Return [X, Y] of the center of cell containing provided text 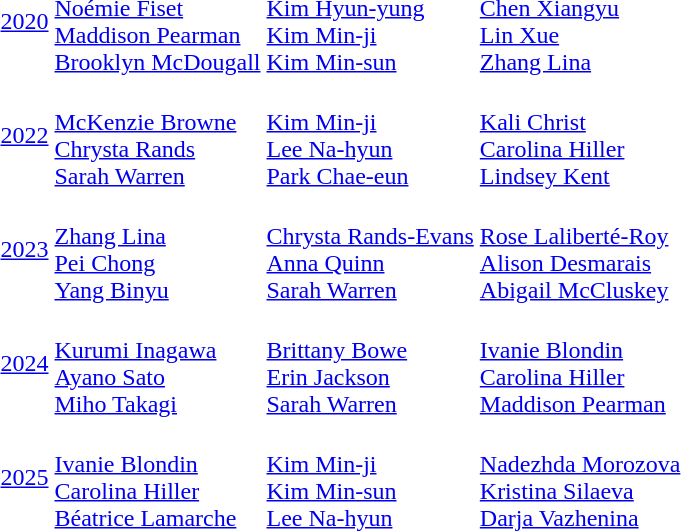
Kurumi InagawaAyano SatoMiho Takagi [158, 364]
Kim Min-jiLee Na-hyunPark Chae-eun [370, 136]
Zhang LinaPei ChongYang Binyu [158, 250]
Chrysta Rands-EvansAnna QuinnSarah Warren [370, 250]
McKenzie BrowneChrysta RandsSarah Warren [158, 136]
Brittany BoweErin JacksonSarah Warren [370, 364]
